Locate the cell with the specified text and output its (X, Y) center coordinate. 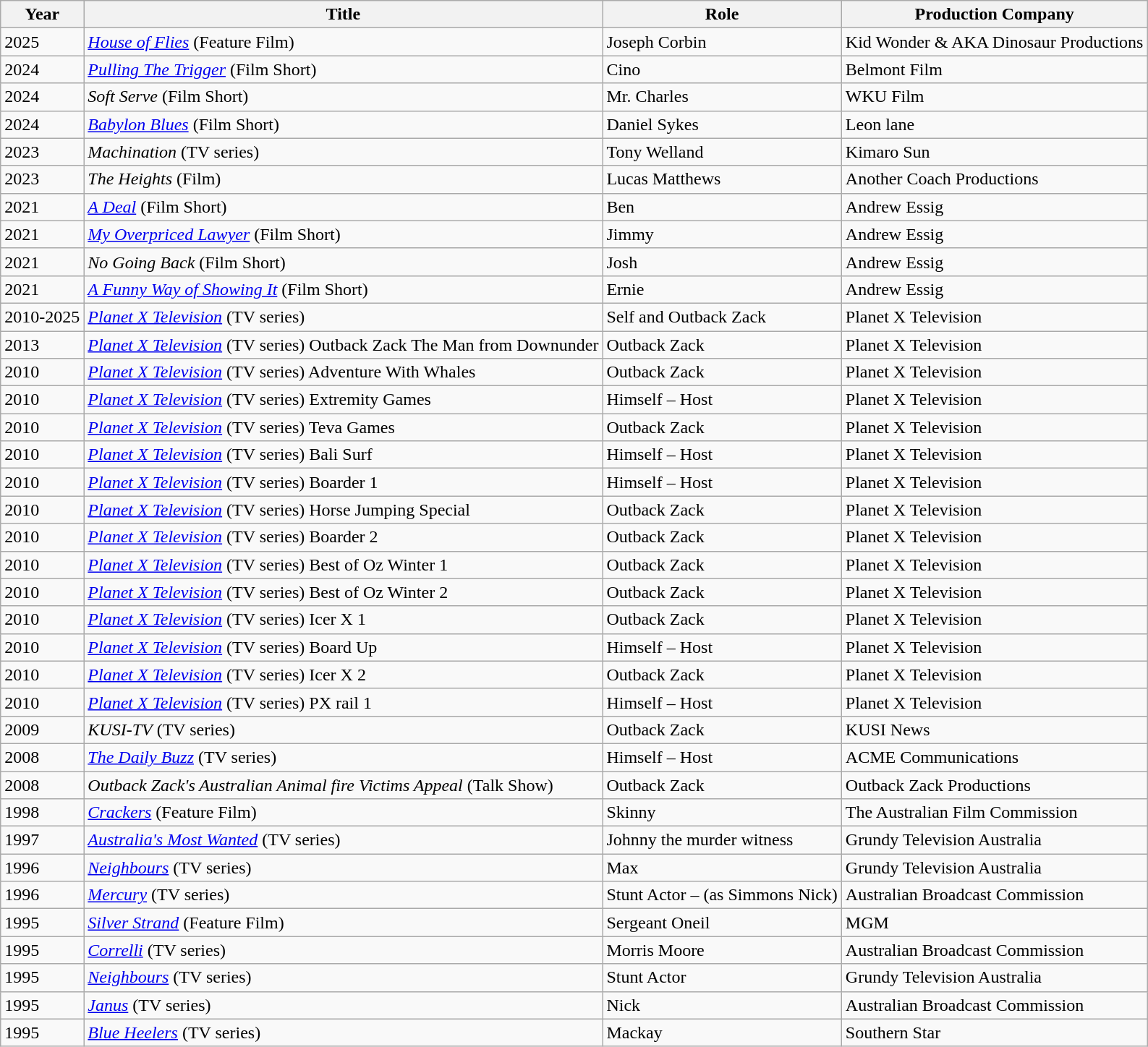
Mackay (722, 1033)
Planet X Television (TV series) Icer X 2 (343, 675)
Kid Wonder & AKA Dinosaur Productions (994, 42)
Morris Moore (722, 950)
ACME Communications (994, 757)
Machination (TV series) (343, 152)
Sergeant Oneil (722, 923)
Role (722, 14)
2009 (42, 730)
2010-2025 (42, 317)
WKU Film (994, 97)
Belmont Film (994, 69)
1998 (42, 813)
Soft Serve (Film Short) (343, 97)
Production Company (994, 14)
Joseph Corbin (722, 42)
My Overpriced Lawyer (Film Short) (343, 234)
Planet X Television (TV series) Board Up (343, 647)
Planet X Television (TV series) Teva Games (343, 427)
KUSI News (994, 730)
Planet X Television (TV series) Horse Jumping Special (343, 510)
2013 (42, 345)
A Deal (Film Short) (343, 207)
Kimaro Sun (994, 152)
KUSI-TV (TV series) (343, 730)
Planet X Television (TV series) Icer X 1 (343, 620)
Self and Outback Zack (722, 317)
The Australian Film Commission (994, 813)
Ben (722, 207)
Outback Zack Productions (994, 785)
Pulling The Trigger (Film Short) (343, 69)
Leon lane (994, 124)
Southern Star (994, 1033)
Planet X Television (TV series) Bali Surf (343, 455)
Daniel Sykes (722, 124)
Janus (TV series) (343, 1005)
Silver Strand (Feature Film) (343, 923)
Crackers (Feature Film) (343, 813)
Ernie (722, 289)
The Heights (Film) (343, 179)
Planet X Television (TV series) Outback Zack The Man from Downunder (343, 345)
Another Coach Productions (994, 179)
Tony Welland (722, 152)
Johnny the murder witness (722, 840)
2025 (42, 42)
Year (42, 14)
Planet X Television (TV series) PX rail 1 (343, 702)
House of Flies (Feature Film) (343, 42)
Planet X Television (TV series) Boarder 2 (343, 537)
1997 (42, 840)
Planet X Television (TV series) (343, 317)
Planet X Television (TV series) Best of Oz Winter 1 (343, 565)
Planet X Television (TV series) Extremity Games (343, 400)
A Funny Way of Showing It (Film Short) (343, 289)
Mercury (TV series) (343, 895)
Skinny (722, 813)
Jimmy (722, 234)
Stunt Actor (722, 978)
Outback Zack's Australian Animal fire Victims Appeal (Talk Show) (343, 785)
Planet X Television (TV series) Boarder 1 (343, 482)
Lucas Matthews (722, 179)
Babylon Blues (Film Short) (343, 124)
The Daily Buzz (TV series) (343, 757)
Max (722, 868)
Josh (722, 262)
Nick (722, 1005)
MGM (994, 923)
Planet X Television (TV series) Best of Oz Winter 2 (343, 592)
Correlli (TV series) (343, 950)
Blue Heelers (TV series) (343, 1033)
Title (343, 14)
Mr. Charles (722, 97)
No Going Back (Film Short) (343, 262)
Planet X Television (TV series) Adventure With Whales (343, 372)
Cino (722, 69)
Stunt Actor – (as Simmons Nick) (722, 895)
Australia's Most Wanted (TV series) (343, 840)
